Return (X, Y) of the center of cell containing provided text 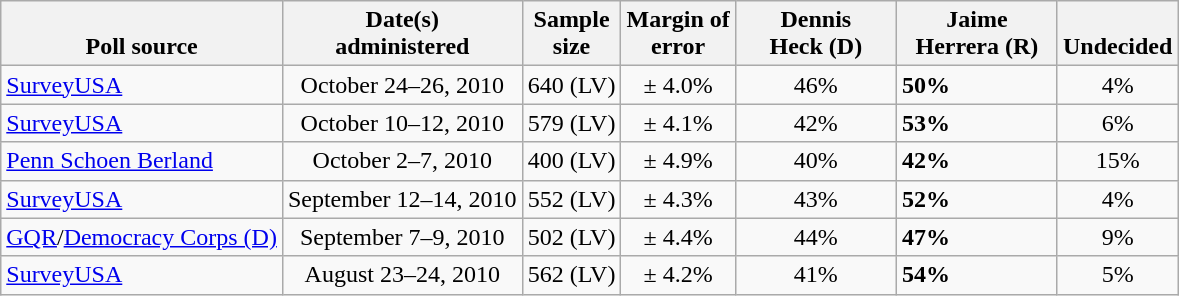
October 10–12, 2010 (402, 123)
JaimeHerrera (R) (976, 34)
September 12–14, 2010 (402, 199)
October 2–7, 2010 (402, 161)
6% (1117, 123)
Margin oferror (678, 34)
October 24–26, 2010 (402, 85)
August 23–24, 2010 (402, 275)
Penn Schoen Berland (142, 161)
40% (816, 161)
Date(s)administered (402, 34)
Samplesize (572, 34)
579 (LV) (572, 123)
15% (1117, 161)
46% (816, 85)
54% (976, 275)
502 (LV) (572, 237)
± 4.0% (678, 85)
± 4.2% (678, 275)
9% (1117, 237)
41% (816, 275)
September 7–9, 2010 (402, 237)
± 4.3% (678, 199)
Undecided (1117, 34)
50% (976, 85)
44% (816, 237)
47% (976, 237)
53% (976, 123)
± 4.9% (678, 161)
552 (LV) (572, 199)
GQR/Democracy Corps (D) (142, 237)
400 (LV) (572, 161)
Poll source (142, 34)
± 4.1% (678, 123)
DennisHeck (D) (816, 34)
640 (LV) (572, 85)
5% (1117, 275)
± 4.4% (678, 237)
43% (816, 199)
562 (LV) (572, 275)
52% (976, 199)
